Identify which cell holds the provided text, then report its (x, y) central coordinate. 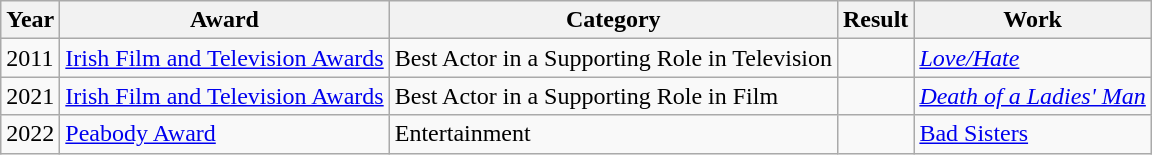
2011 (30, 58)
Bad Sisters (1033, 134)
2022 (30, 134)
Category (613, 20)
Result (875, 20)
Peabody Award (224, 134)
Year (30, 20)
Best Actor in a Supporting Role in Television (613, 58)
Death of a Ladies' Man (1033, 96)
Work (1033, 20)
Entertainment (613, 134)
Best Actor in a Supporting Role in Film (613, 96)
2021 (30, 96)
Love/Hate (1033, 58)
Award (224, 20)
